Detect which cell encompasses the target text, then output its [X, Y] center coordinate. 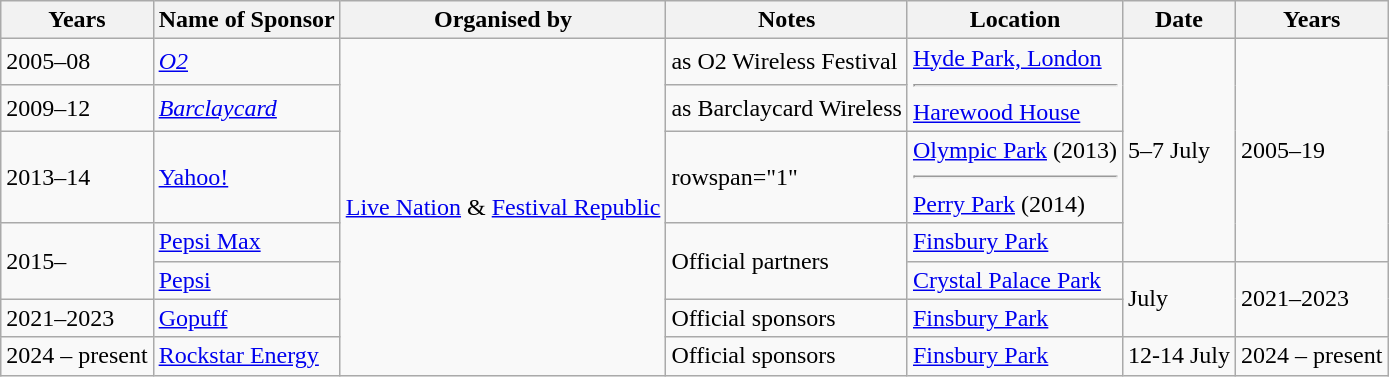
Notes [787, 20]
Organised by [503, 20]
Location [1014, 20]
Crystal Palace Park [1014, 280]
Yahoo! [246, 177]
5–7 July [1178, 150]
July [1178, 299]
rowspan="1" [787, 177]
Live Nation & Festival Republic [503, 207]
Hyde Park, LondonHarewood House [1014, 85]
as Barclaycard Wireless [787, 108]
Pepsi [246, 280]
Name of Sponsor [246, 20]
Official partners [787, 261]
O2 [246, 62]
Barclaycard [246, 108]
as O2 Wireless Festival [787, 62]
2005–19 [1312, 150]
Gopuff [246, 318]
2005–08 [77, 62]
2009–12 [77, 108]
Pepsi Max [246, 242]
2015– [77, 261]
Date [1178, 20]
12-14 July [1178, 356]
2013–14 [77, 177]
Rockstar Energy [246, 356]
Olympic Park (2013)Perry Park (2014) [1014, 177]
